Search for the cell housing the specified text and yield its (x, y) center coordinate. 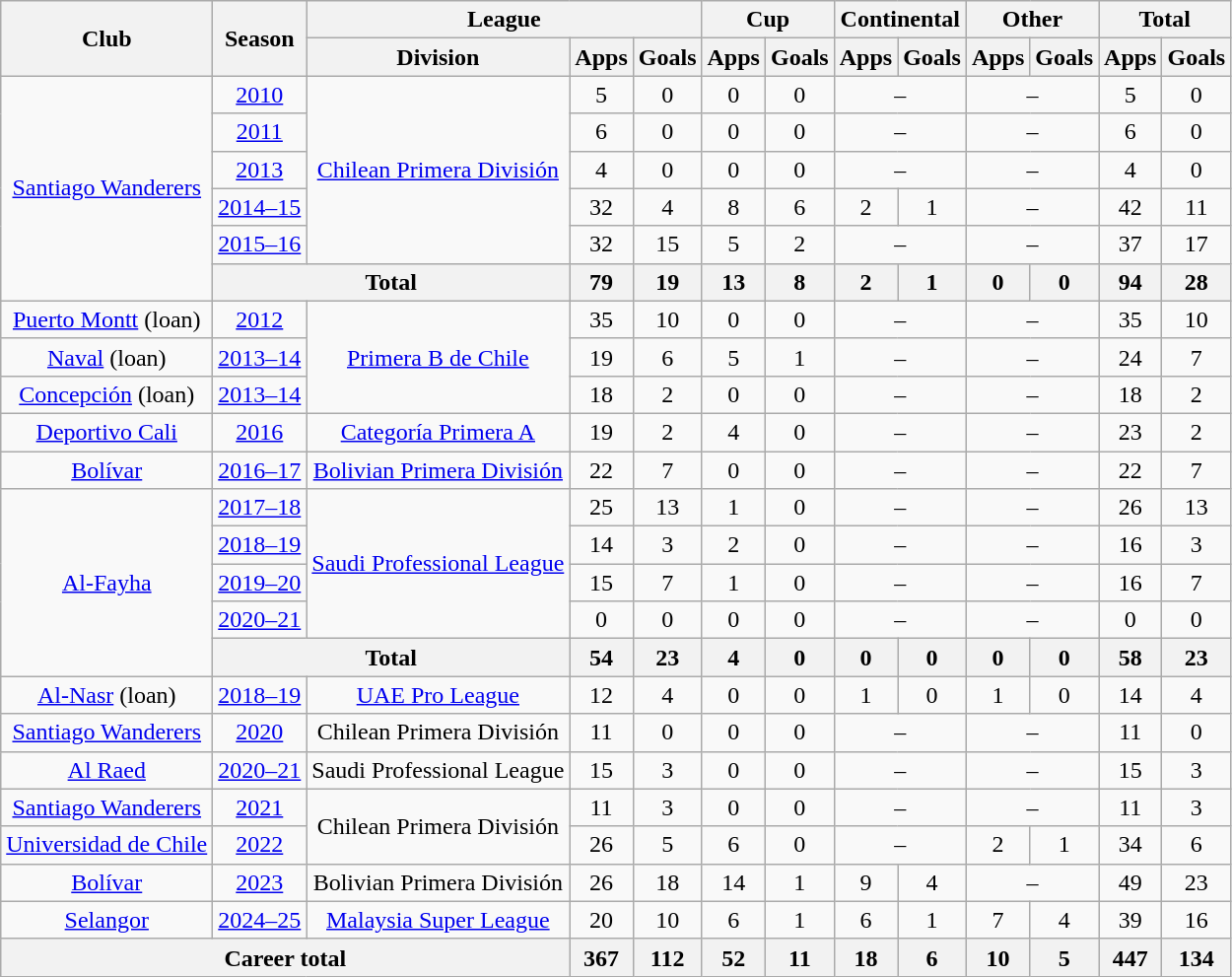
2023 (260, 882)
UAE Pro League (438, 695)
2016 (260, 432)
12 (601, 695)
17 (1197, 244)
Al-Fayha (106, 583)
League (505, 20)
Cup (768, 20)
Universidad de Chile (106, 845)
Deportivo Cali (106, 432)
Categoría Primera A (438, 432)
2011 (260, 132)
2013 (260, 170)
Other (1032, 20)
Continental (900, 20)
Selangor (106, 920)
24 (1130, 357)
42 (1130, 207)
2012 (260, 319)
Concepción (loan) (106, 394)
28 (1197, 282)
Al Raed (106, 770)
2010 (260, 95)
Division (438, 57)
Naval (loan) (106, 357)
2015–16 (260, 244)
Primera B de Chile (438, 357)
367 (601, 957)
94 (1130, 282)
9 (865, 882)
Al-Nasr (loan) (106, 695)
Club (106, 38)
2016–17 (260, 470)
54 (601, 658)
58 (1130, 658)
79 (601, 282)
2017–18 (260, 508)
112 (667, 957)
39 (1130, 920)
Season (260, 38)
52 (733, 957)
25 (601, 508)
34 (1130, 845)
Malaysia Super League (438, 920)
2021 (260, 807)
2020 (260, 733)
447 (1130, 957)
2024–25 (260, 920)
2022 (260, 845)
2019–20 (260, 583)
49 (1130, 882)
Career total (286, 957)
134 (1197, 957)
37 (1130, 244)
20 (601, 920)
Puerto Montt (loan) (106, 319)
2014–15 (260, 207)
